For the text-containing cell, return its midpoint in (X, Y) coordinate format. 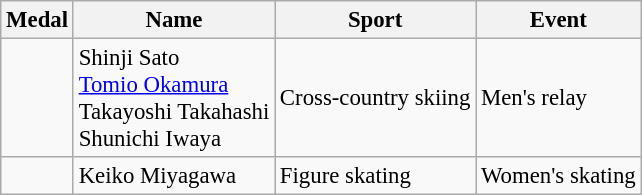
Women's skating (558, 176)
Shinji SatoTomio OkamuraTakayoshi TakahashiShunichi Iwaya (174, 98)
Figure skating (376, 176)
Medal (38, 20)
Sport (376, 20)
Cross-country skiing (376, 98)
Men's relay (558, 98)
Keiko Miyagawa (174, 176)
Event (558, 20)
Name (174, 20)
